Locate the cell with the specified text and output its (X, Y) center coordinate. 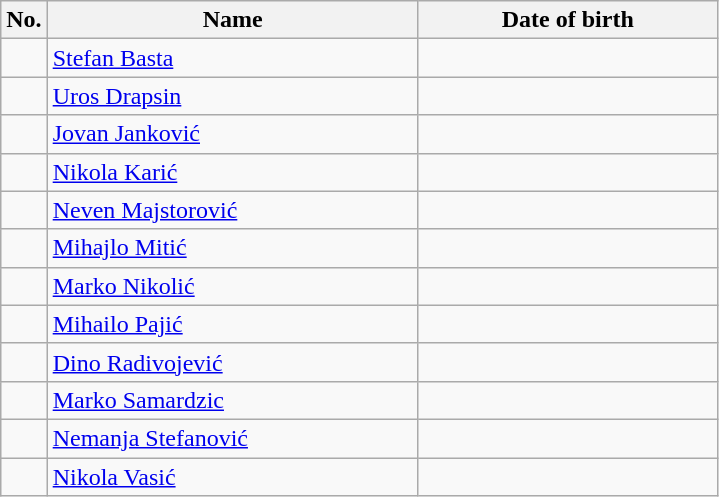
No. (24, 20)
Neven Majstorović (232, 210)
Date of birth (568, 20)
Mihajlo Mitić (232, 248)
Uros Drapsin (232, 96)
Jovan Janković (232, 134)
Stefan Basta (232, 58)
Marko Nikolić (232, 286)
Nikola Vasić (232, 477)
Marko Samardzic (232, 400)
Nemanja Stefanović (232, 438)
Mihailo Pajić (232, 324)
Dino Radivojević (232, 362)
Name (232, 20)
Nikola Karić (232, 172)
